Return the (X, Y) coordinate for the center point of the cell that contains the specified text.  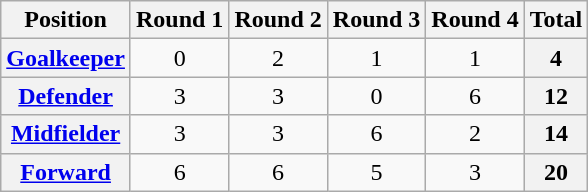
20 (556, 172)
Round 3 (376, 20)
Round 4 (475, 20)
Midfielder (66, 134)
4 (556, 58)
Goalkeeper (66, 58)
14 (556, 134)
Round 1 (179, 20)
5 (376, 172)
Defender (66, 96)
12 (556, 96)
Position (66, 20)
Forward (66, 172)
Total (556, 20)
Round 2 (278, 20)
